Pinpoint the cell where the given text exists, returning its [x, y] midpoint coordinate. 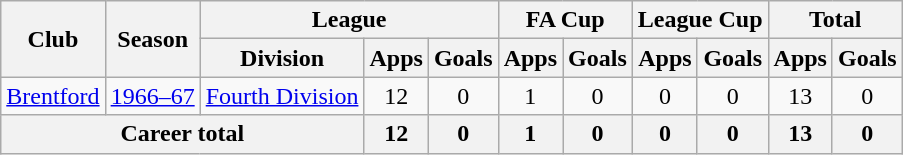
Fourth Division [282, 96]
Career total [182, 134]
League Cup [700, 20]
League [349, 20]
Total [835, 20]
1966–67 [152, 96]
Season [152, 39]
FA Cup [565, 20]
Brentford [53, 96]
Division [282, 58]
Club [53, 39]
